Determine the (x, y) coordinate at the center of the cell enclosing the given text.  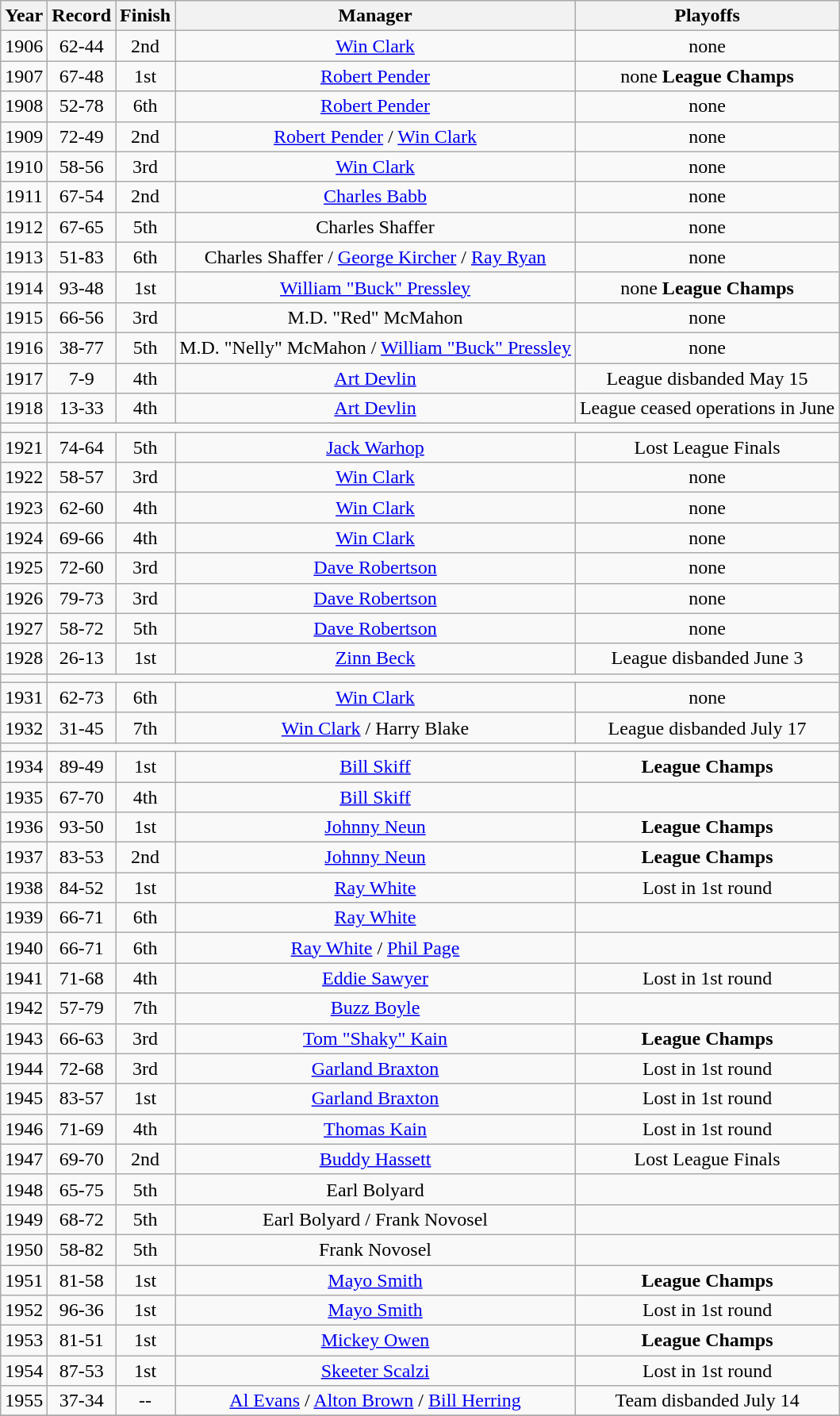
Earl Bolyard (376, 1189)
58-82 (82, 1249)
1941 (24, 978)
1955 (24, 1401)
1918 (24, 409)
1954 (24, 1371)
1926 (24, 598)
1907 (24, 76)
1938 (24, 888)
1917 (24, 378)
Mickey Owen (376, 1341)
93-48 (82, 287)
57-79 (82, 1008)
-- (146, 1401)
72-68 (82, 1069)
93-50 (82, 827)
83-57 (82, 1099)
Charles Shaffer / George Kircher / Ray Ryan (376, 257)
83-53 (82, 858)
62-60 (82, 508)
League disbanded June 3 (707, 658)
Zinn Beck (376, 658)
1931 (24, 697)
1937 (24, 858)
Earl Bolyard / Frank Novosel (376, 1219)
1906 (24, 46)
1924 (24, 538)
1932 (24, 727)
Eddie Sawyer (376, 978)
1914 (24, 287)
Playoffs (707, 16)
52-78 (82, 106)
13-33 (82, 409)
League ceased operations in June (707, 409)
62-73 (82, 697)
Record (82, 16)
69-66 (82, 538)
Ray White / Phil Page (376, 948)
1947 (24, 1159)
66-56 (82, 317)
Year (24, 16)
Win Clark / Harry Blake (376, 727)
1910 (24, 167)
Charles Shaffer (376, 227)
1911 (24, 197)
1908 (24, 106)
1923 (24, 508)
1946 (24, 1129)
Buzz Boyle (376, 1008)
1916 (24, 347)
Skeeter Scalzi (376, 1371)
M.D. "Red" McMahon (376, 317)
58-57 (82, 478)
Al Evans / Alton Brown / Bill Herring (376, 1401)
87-53 (82, 1371)
74-64 (82, 447)
1951 (24, 1280)
66-63 (82, 1038)
1909 (24, 136)
69-70 (82, 1159)
League disbanded July 17 (707, 727)
62-44 (82, 46)
89-49 (82, 766)
Manager (376, 16)
1912 (24, 227)
37-34 (82, 1401)
1922 (24, 478)
1945 (24, 1099)
81-58 (82, 1280)
72-60 (82, 568)
67-54 (82, 197)
Tom "Shaky" Kain (376, 1038)
1935 (24, 797)
Team disbanded July 14 (707, 1401)
1952 (24, 1310)
68-72 (82, 1219)
1936 (24, 827)
67-65 (82, 227)
7-9 (82, 378)
M.D. "Nelly" McMahon / William "Buck" Pressley (376, 347)
79-73 (82, 598)
Charles Babb (376, 197)
81-51 (82, 1341)
1942 (24, 1008)
96-36 (82, 1310)
1950 (24, 1249)
1953 (24, 1341)
26-13 (82, 658)
71-68 (82, 978)
58-56 (82, 167)
51-83 (82, 257)
1928 (24, 658)
Finish (146, 16)
1913 (24, 257)
1934 (24, 766)
Thomas Kain (376, 1129)
71-69 (82, 1129)
1915 (24, 317)
1939 (24, 918)
Buddy Hassett (376, 1159)
72-49 (82, 136)
Robert Pender / Win Clark (376, 136)
67-48 (82, 76)
31-45 (82, 727)
1921 (24, 447)
58-72 (82, 628)
League disbanded May 15 (707, 378)
Frank Novosel (376, 1249)
1943 (24, 1038)
William "Buck" Pressley (376, 287)
67-70 (82, 797)
84-52 (82, 888)
65-75 (82, 1189)
Jack Warhop (376, 447)
1925 (24, 568)
1927 (24, 628)
1948 (24, 1189)
1949 (24, 1219)
38-77 (82, 347)
1940 (24, 948)
1944 (24, 1069)
